Return the (x, y) coordinate for the center point of the cell that contains the specified text.  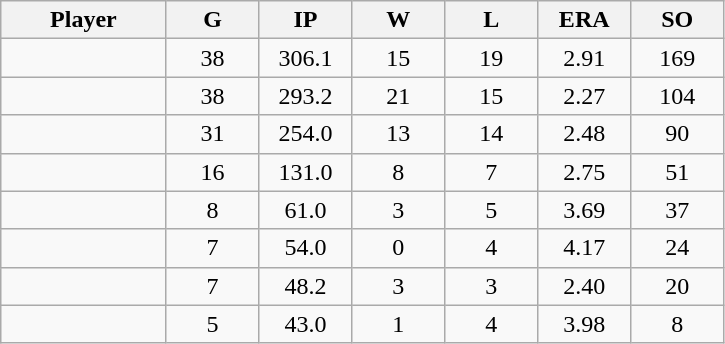
3.69 (584, 210)
61.0 (306, 210)
31 (212, 134)
2.91 (584, 58)
SO (678, 20)
19 (492, 58)
37 (678, 210)
G (212, 20)
16 (212, 172)
1 (398, 324)
51 (678, 172)
W (398, 20)
20 (678, 286)
13 (398, 134)
306.1 (306, 58)
4.17 (584, 248)
254.0 (306, 134)
Player (84, 20)
2.48 (584, 134)
48.2 (306, 286)
169 (678, 58)
24 (678, 248)
2.75 (584, 172)
L (492, 20)
0 (398, 248)
3.98 (584, 324)
IP (306, 20)
21 (398, 96)
90 (678, 134)
14 (492, 134)
104 (678, 96)
131.0 (306, 172)
293.2 (306, 96)
2.27 (584, 96)
43.0 (306, 324)
54.0 (306, 248)
2.40 (584, 286)
ERA (584, 20)
